Locate the cell with the specified text and output its [x, y] center coordinate. 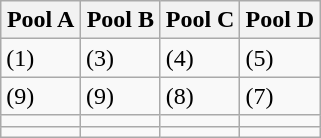
(3) [120, 58]
Pool A [41, 20]
(5) [280, 58]
Pool D [280, 20]
(8) [200, 96]
Pool B [120, 20]
(1) [41, 58]
(7) [280, 96]
(4) [200, 58]
Pool C [200, 20]
